Scan for the cell matching the given text and deliver its (x, y) coordinate at center. 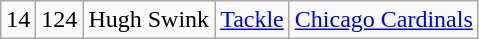
Chicago Cardinals (384, 20)
Tackle (252, 20)
124 (60, 20)
14 (18, 20)
Hugh Swink (149, 20)
